Pinpoint the cell where the given text exists, returning its (x, y) midpoint coordinate. 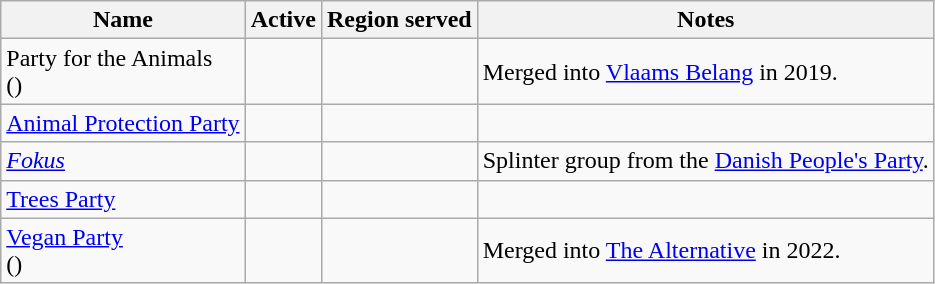
Name (123, 20)
Splinter group from the Danish People's Party. (706, 161)
Notes (706, 20)
Animal Protection Party (123, 123)
Region served (399, 20)
Active (283, 20)
Merged into The Alternative in 2022. (706, 250)
Party for the Animals() (123, 72)
Vegan Party() (123, 250)
Trees Party (123, 199)
Fokus (123, 161)
Merged into Vlaams Belang in 2019. (706, 72)
